Detect which cell encompasses the target text, then output its [x, y] center coordinate. 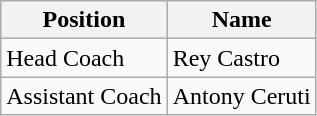
Head Coach [84, 58]
Assistant Coach [84, 96]
Name [242, 20]
Position [84, 20]
Antony Ceruti [242, 96]
Rey Castro [242, 58]
